Locate the cell with the specified text and output its [x, y] center coordinate. 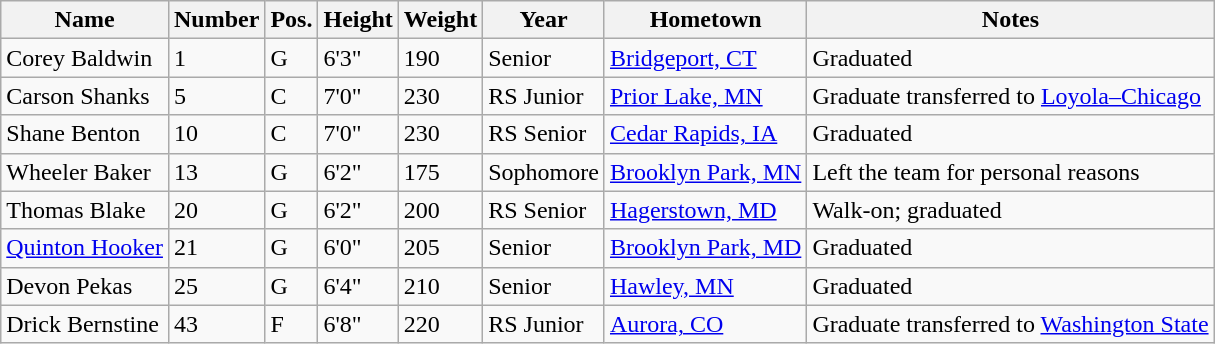
175 [440, 172]
20 [216, 210]
Aurora, CO [705, 324]
F [292, 324]
Number [216, 20]
Hagerstown, MD [705, 210]
25 [216, 286]
Name [85, 20]
Prior Lake, MN [705, 96]
Graduate transferred to Washington State [1010, 324]
Corey Baldwin [85, 58]
1 [216, 58]
205 [440, 248]
6'4" [358, 286]
Weight [440, 20]
Quinton Hooker [85, 248]
6'8" [358, 324]
Sophomore [544, 172]
200 [440, 210]
Drick Bernstine [85, 324]
Carson Shanks [85, 96]
6'0" [358, 248]
10 [216, 134]
21 [216, 248]
Notes [1010, 20]
210 [440, 286]
220 [440, 324]
Brooklyn Park, MD [705, 248]
Devon Pekas [85, 286]
Graduate transferred to Loyola–Chicago [1010, 96]
190 [440, 58]
Brooklyn Park, MN [705, 172]
Cedar Rapids, IA [705, 134]
43 [216, 324]
Walk-on; graduated [1010, 210]
Bridgeport, CT [705, 58]
Thomas Blake [85, 210]
5 [216, 96]
6'3" [358, 58]
13 [216, 172]
Hometown [705, 20]
Year [544, 20]
Left the team for personal reasons [1010, 172]
Shane Benton [85, 134]
Height [358, 20]
Wheeler Baker [85, 172]
Hawley, MN [705, 286]
Pos. [292, 20]
